Extract the [X, Y] coordinate from the center of the cell holding the provided text.  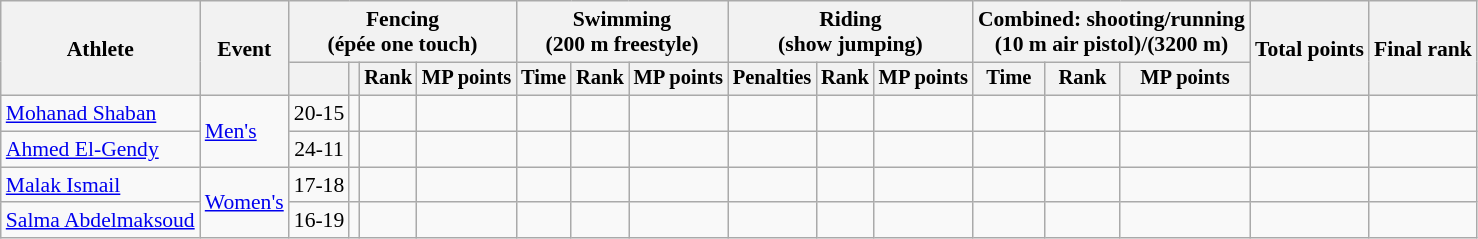
Event [244, 48]
16-19 [319, 221]
Ahmed El-Gendy [100, 150]
Combined: shooting/running(10 m air pistol)/(3200 m) [1112, 32]
Women's [244, 202]
Total points [1310, 48]
Salma Abdelmaksoud [100, 221]
Penalties [772, 79]
20-15 [319, 114]
17-18 [319, 185]
Men's [244, 132]
Mohanad Shaban [100, 114]
Swimming(200 m freestyle) [622, 32]
Athlete [100, 48]
Riding(show jumping) [850, 32]
Malak Ismail [100, 185]
24-11 [319, 150]
Final rank [1423, 48]
Fencing(épée one touch) [402, 32]
